Search for the cell housing the specified text and yield its [X, Y] center coordinate. 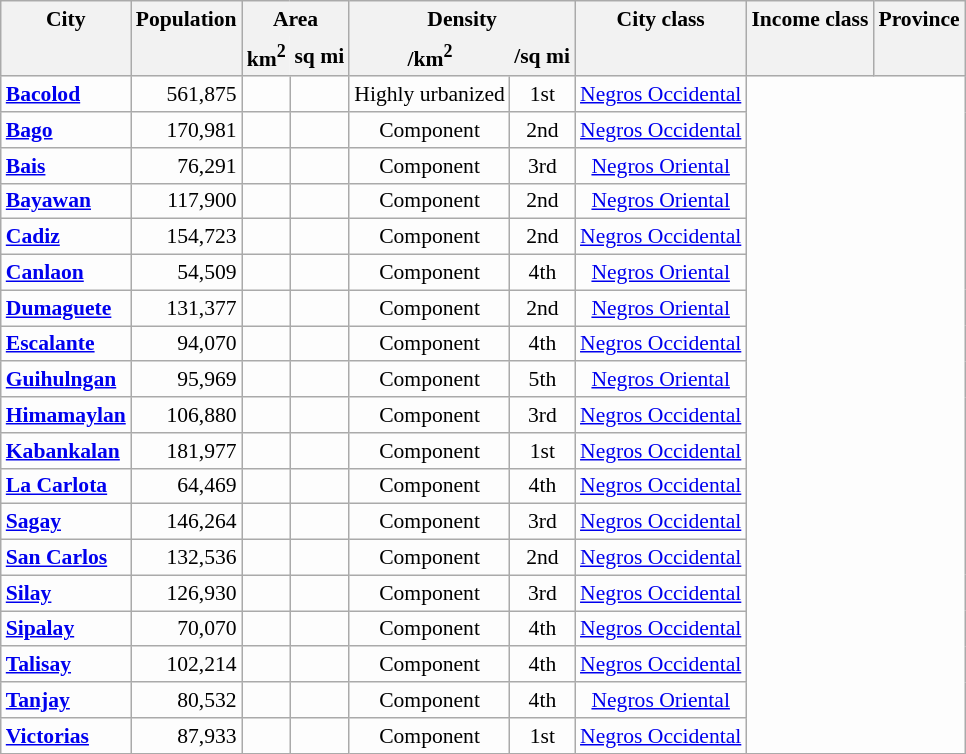
Highly urbanized [430, 95]
5th [542, 380]
/km2 [430, 56]
km2 [266, 56]
/sq mi [542, 56]
Himamaylan [66, 415]
Talisay [66, 665]
Silay [66, 593]
Escalante [66, 344]
132,536 [186, 558]
Income class [810, 18]
Bago [66, 130]
Cadiz [66, 237]
Bacolod [66, 95]
102,214 [186, 665]
La Carlota [66, 486]
80,532 [186, 700]
87,933 [186, 736]
154,723 [186, 237]
54,509 [186, 273]
76,291 [186, 166]
Bayawan [66, 201]
131,377 [186, 308]
70,070 [186, 629]
Bais [66, 166]
Sipalay [66, 629]
170,981 [186, 130]
Guihulngan [66, 380]
Dumaguete [66, 308]
181,977 [186, 451]
64,469 [186, 486]
City class [660, 18]
Area [296, 18]
Sagay [66, 522]
561,875 [186, 95]
Tanjay [66, 700]
146,264 [186, 522]
95,969 [186, 380]
Population [186, 18]
Victorias [66, 736]
106,880 [186, 415]
sq mi [320, 56]
126,930 [186, 593]
Canlaon [66, 273]
Kabankalan [66, 451]
City [66, 18]
94,070 [186, 344]
Density [462, 18]
San Carlos [66, 558]
Province [918, 18]
117,900 [186, 201]
